Determine the (X, Y) coordinate at the center of the cell enclosing the given text.  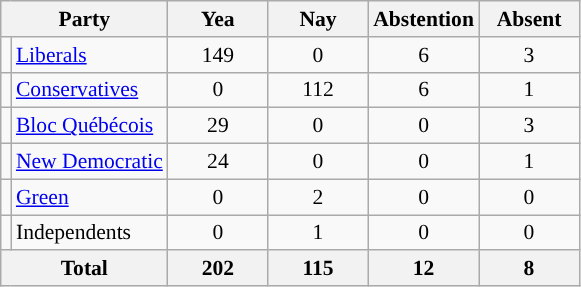
Green (90, 197)
Party (84, 19)
202 (218, 269)
Nay (318, 19)
149 (218, 55)
Conservatives (90, 90)
Independents (90, 233)
2 (318, 197)
Liberals (90, 55)
29 (218, 126)
Abstention (424, 19)
115 (318, 269)
12 (424, 269)
Bloc Québécois (90, 126)
Absent (529, 19)
24 (218, 162)
8 (529, 269)
112 (318, 90)
Yea (218, 19)
Total (84, 269)
New Democratic (90, 162)
